Search for the cell housing the specified text and yield its [x, y] center coordinate. 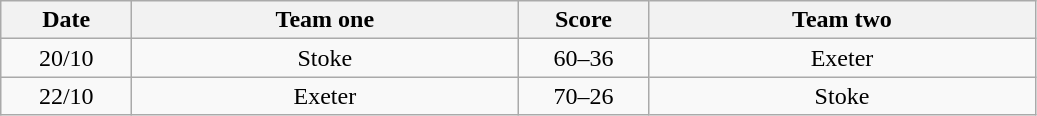
Date [66, 20]
Team one [325, 20]
70–26 [584, 96]
Score [584, 20]
Team two [842, 20]
22/10 [66, 96]
60–36 [584, 58]
20/10 [66, 58]
